Scan for the cell matching the given text and deliver its [X, Y] coordinate at center. 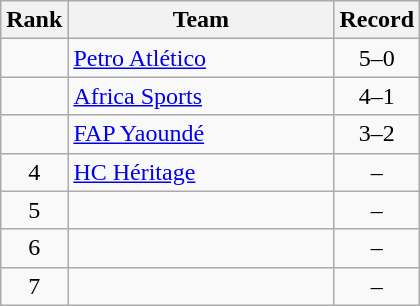
Record [377, 20]
HC Héritage [201, 172]
Africa Sports [201, 96]
Petro Atlético [201, 58]
Rank [34, 20]
4 [34, 172]
6 [34, 248]
Team [201, 20]
7 [34, 286]
4–1 [377, 96]
5–0 [377, 58]
FAP Yaoundé [201, 134]
3–2 [377, 134]
5 [34, 210]
